Determine the [x, y] coordinate at the center of the cell enclosing the given text.  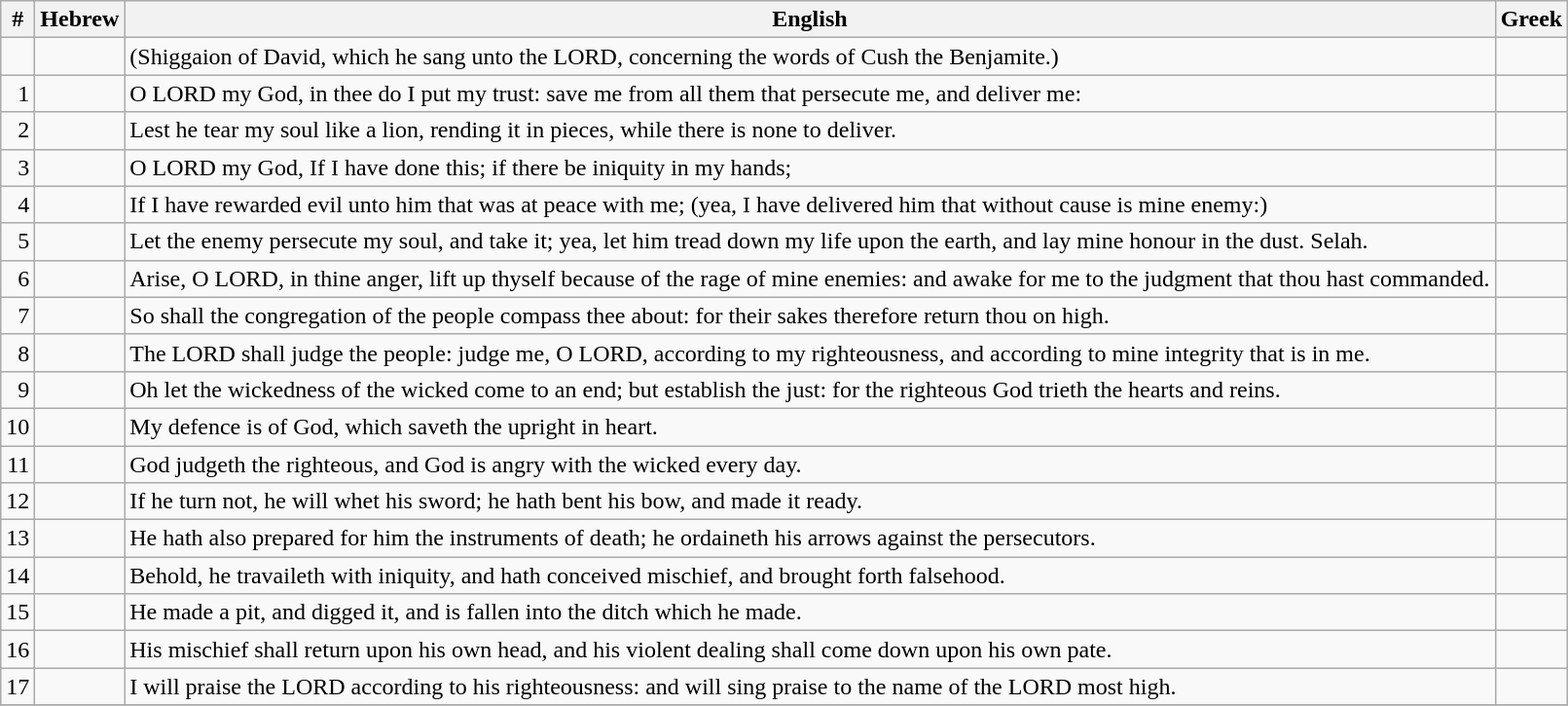
Oh let the wickedness of the wicked come to an end; but establish the just: for the righteous God trieth the hearts and reins. [810, 390]
3 [18, 167]
2 [18, 130]
1 [18, 93]
He hath also prepared for him the instruments of death; he ordaineth his arrows against the persecutors. [810, 539]
(Shiggaion of David, which he sang unto the LORD, concerning the words of Cush the Benjamite.) [810, 56]
11 [18, 464]
English [810, 19]
If he turn not, he will whet his sword; he hath bent his bow, and made it ready. [810, 502]
The LORD shall judge the people: judge me, O LORD, according to my righteousness, and according to mine integrity that is in me. [810, 353]
10 [18, 427]
O LORD my God, If I have done this; if there be iniquity in my hands; [810, 167]
So shall the congregation of the people compass thee about: for their sakes therefore return thou on high. [810, 316]
Behold, he travaileth with iniquity, and hath conceived mischief, and brought forth falsehood. [810, 576]
Hebrew [80, 19]
17 [18, 687]
God judgeth the righteous, and God is angry with the wicked every day. [810, 464]
7 [18, 316]
Arise, O LORD, in thine anger, lift up thyself because of the rage of mine enemies: and awake for me to the judgment that thou hast commanded. [810, 279]
5 [18, 242]
Greek [1532, 19]
6 [18, 279]
If I have rewarded evil unto him that was at peace with me; (yea, I have delivered him that without cause is mine enemy:) [810, 204]
16 [18, 650]
8 [18, 353]
I will praise the LORD according to his righteousness: and will sing praise to the name of the LORD most high. [810, 687]
12 [18, 502]
13 [18, 539]
Let the enemy persecute my soul, and take it; yea, let him tread down my life upon the earth, and lay mine honour in the dust. Selah. [810, 242]
O LORD my God, in thee do I put my trust: save me from all them that persecute me, and deliver me: [810, 93]
My defence is of God, which saveth the upright in heart. [810, 427]
He made a pit, and digged it, and is fallen into the ditch which he made. [810, 613]
4 [18, 204]
Lest he tear my soul like a lion, rending it in pieces, while there is none to deliver. [810, 130]
# [18, 19]
15 [18, 613]
His mischief shall return upon his own head, and his violent dealing shall come down upon his own pate. [810, 650]
14 [18, 576]
9 [18, 390]
